From the cell containing the given text, extract its center point as [X, Y] coordinate. 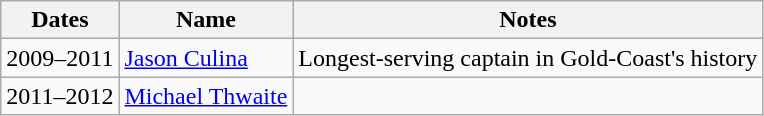
Longest-serving captain in Gold-Coast's history [528, 58]
2011–2012 [60, 96]
Notes [528, 20]
2009–2011 [60, 58]
Dates [60, 20]
Michael Thwaite [206, 96]
Jason Culina [206, 58]
Name [206, 20]
